Detect which cell encompasses the target text, then output its (X, Y) center coordinate. 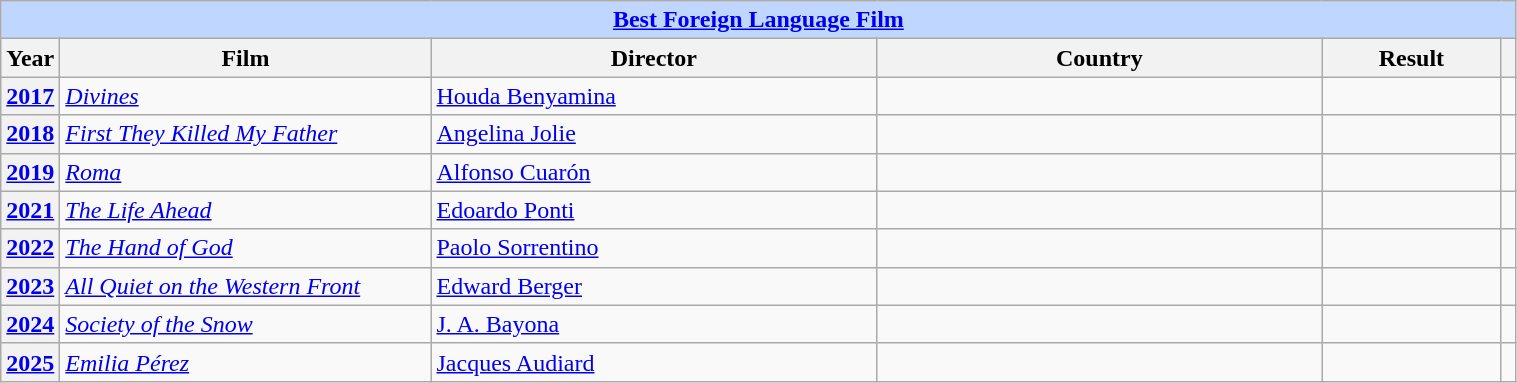
Paolo Sorrentino (654, 248)
Angelina Jolie (654, 134)
2023 (30, 286)
Emilia Pérez (246, 362)
2018 (30, 134)
Roma (246, 172)
2024 (30, 324)
Country (1100, 58)
All Quiet on the Western Front (246, 286)
2025 (30, 362)
Jacques Audiard (654, 362)
Film (246, 58)
Society of the Snow (246, 324)
Divines (246, 96)
2019 (30, 172)
Houda Benyamina (654, 96)
2017 (30, 96)
The Hand of God (246, 248)
J. A. Bayona (654, 324)
The Life Ahead (246, 210)
Director (654, 58)
Best Foreign Language Film (758, 20)
2021 (30, 210)
2022 (30, 248)
Edoardo Ponti (654, 210)
Result (1412, 58)
First They Killed My Father (246, 134)
Edward Berger (654, 286)
Alfonso Cuarón (654, 172)
Year (30, 58)
